Detect which cell encompasses the target text, then output its (x, y) center coordinate. 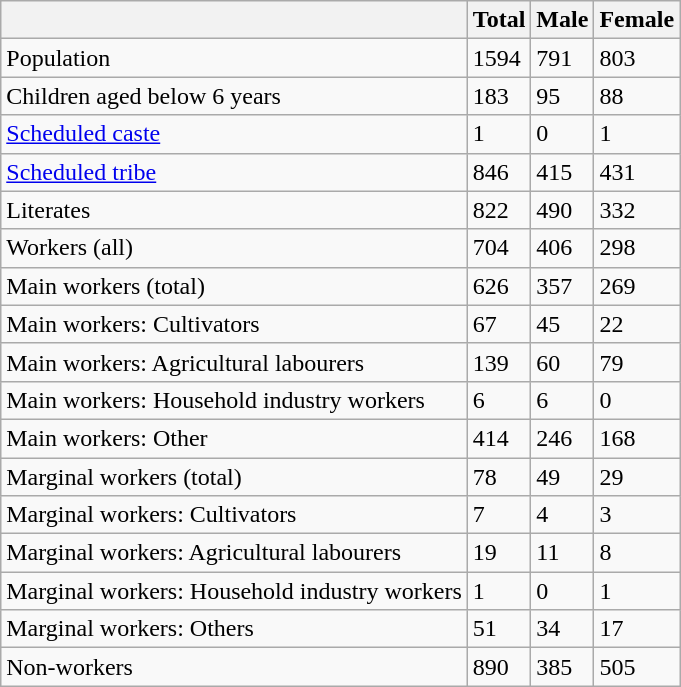
Main workers: Household industry workers (234, 400)
Main workers (total) (234, 286)
Marginal workers: Household industry workers (234, 591)
88 (637, 96)
269 (637, 286)
414 (499, 438)
846 (499, 172)
139 (499, 362)
406 (562, 248)
Main workers: Cultivators (234, 324)
Marginal workers: Cultivators (234, 515)
60 (562, 362)
Marginal workers: Others (234, 629)
Marginal workers: Agricultural labourers (234, 553)
Main workers: Agricultural labourers (234, 362)
626 (499, 286)
95 (562, 96)
415 (562, 172)
49 (562, 477)
3 (637, 515)
803 (637, 58)
7 (499, 515)
11 (562, 553)
1594 (499, 58)
45 (562, 324)
791 (562, 58)
Male (562, 20)
385 (562, 667)
29 (637, 477)
Non-workers (234, 667)
183 (499, 96)
17 (637, 629)
704 (499, 248)
Marginal workers (total) (234, 477)
79 (637, 362)
246 (562, 438)
Population (234, 58)
78 (499, 477)
Literates (234, 210)
4 (562, 515)
505 (637, 667)
168 (637, 438)
Workers (all) (234, 248)
67 (499, 324)
Total (499, 20)
51 (499, 629)
Main workers: Other (234, 438)
19 (499, 553)
357 (562, 286)
890 (499, 667)
298 (637, 248)
Female (637, 20)
Children aged below 6 years (234, 96)
332 (637, 210)
490 (562, 210)
8 (637, 553)
22 (637, 324)
822 (499, 210)
Scheduled caste (234, 134)
431 (637, 172)
34 (562, 629)
Scheduled tribe (234, 172)
